Detect which cell encompasses the target text, then output its (X, Y) center coordinate. 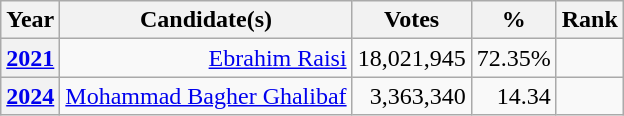
Rank (590, 20)
3,363,340 (412, 96)
14.34 (514, 96)
Year (30, 20)
18,021,945 (412, 58)
Ebrahim Raisi (206, 58)
2021 (30, 58)
Mohammad Bagher Ghalibaf (206, 96)
Candidate(s) (206, 20)
% (514, 20)
72.35% (514, 58)
2024 (30, 96)
Votes (412, 20)
